Search for the cell housing the specified text and yield its [X, Y] center coordinate. 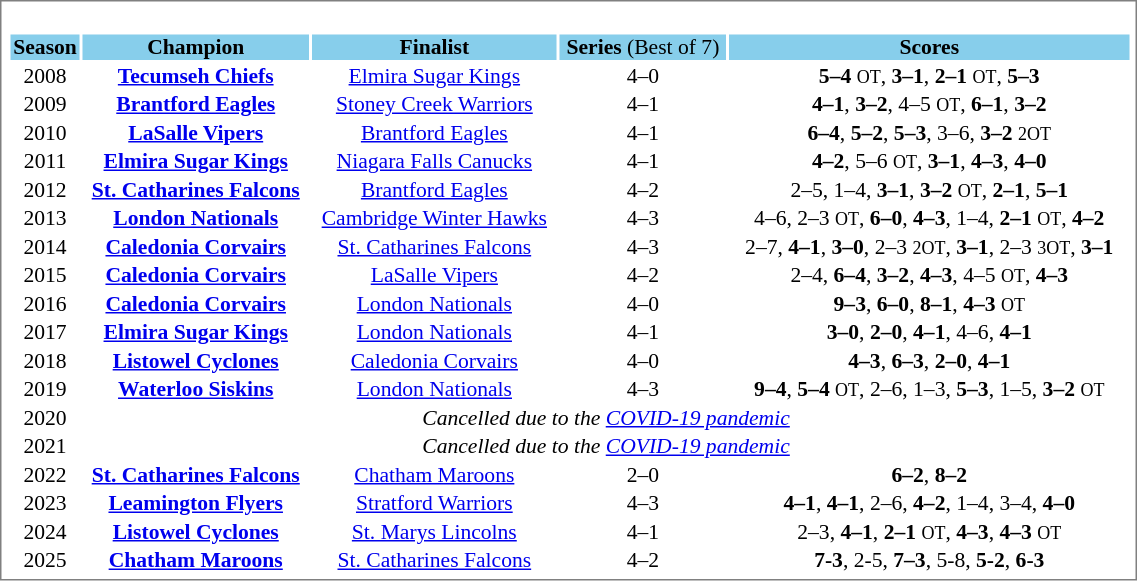
2009 [44, 105]
2019 [44, 389]
2024 [44, 532]
3–0, 2–0, 4–1, 4–6, 4–1 [929, 333]
9–4, 5–4 OT, 2–6, 1–3, 5–3, 1–5, 3–2 OT [929, 389]
2–3, 4–1, 2–1 OT, 4–3, 4–3 OT [929, 532]
Stoney Creek Warriors [434, 105]
St. Marys Lincolns [434, 532]
2020 [44, 418]
2018 [44, 361]
Champion [196, 47]
2022 [44, 475]
9–3, 6–0, 8–1, 4–3 OT [929, 304]
2008 [44, 76]
2–5, 1–4, 3–1, 3–2 OT, 2–1, 5–1 [929, 190]
Leamington Flyers [196, 503]
Stratford Warriors [434, 503]
4–1, 3–2, 4–5 OT, 6–1, 3–2 [929, 105]
4–2, 5–6 OT, 3–1, 4–3, 4–0 [929, 161]
2015 [44, 275]
Finalist [434, 47]
2–7, 4–1, 3–0, 2–3 2OT, 3–1, 2–3 3OT, 3–1 [929, 247]
2014 [44, 247]
2021 [44, 447]
2–4, 6–4, 3–2, 4–3, 4–5 OT, 4–3 [929, 275]
Niagara Falls Canucks [434, 161]
6–2, 8–2 [929, 475]
2016 [44, 304]
2013 [44, 219]
2011 [44, 161]
Tecumseh Chiefs [196, 76]
2010 [44, 133]
4–3, 6–3, 2–0, 4–1 [929, 361]
Scores [929, 47]
4–1, 4–1, 2–6, 4–2, 1–4, 3–4, 4–0 [929, 503]
4–6, 2–3 OT, 6–0, 4–3, 1–4, 2–1 OT, 4–2 [929, 219]
2023 [44, 503]
2017 [44, 333]
2012 [44, 190]
2025 [44, 561]
7-3, 2-5, 7–3, 5-8, 5-2, 6-3 [929, 561]
6–4, 5–2, 5–3, 3–6, 3–2 2OT [929, 133]
Waterloo Siskins [196, 389]
2–0 [643, 475]
5–4 OT, 3–1, 2–1 OT, 5–3 [929, 76]
Season [44, 47]
Cambridge Winter Hawks [434, 219]
Series (Best of 7) [643, 47]
